Return the (X, Y) coordinate for the center point of the cell that contains the specified text.  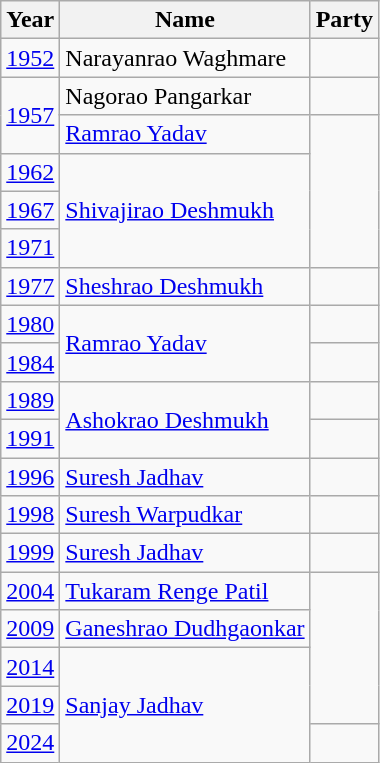
2014 (30, 667)
1999 (30, 553)
1971 (30, 248)
1980 (30, 324)
Sanjay Jadhav (185, 705)
2024 (30, 743)
1957 (30, 115)
1967 (30, 210)
Ashokrao Deshmukh (185, 419)
1977 (30, 286)
1998 (30, 515)
Sheshrao Deshmukh (185, 286)
1996 (30, 477)
1984 (30, 362)
Year (30, 20)
2009 (30, 629)
2019 (30, 705)
1952 (30, 58)
1989 (30, 400)
2004 (30, 591)
1991 (30, 438)
1962 (30, 172)
Name (185, 20)
Shivajirao Deshmukh (185, 210)
Nagorao Pangarkar (185, 96)
Ganeshrao Dudhgaonkar (185, 629)
Narayanrao Waghmare (185, 58)
Tukaram Renge Patil (185, 591)
Suresh Warpudkar (185, 515)
Party (344, 20)
